Pinpoint the cell where the given text exists, returning its [X, Y] midpoint coordinate. 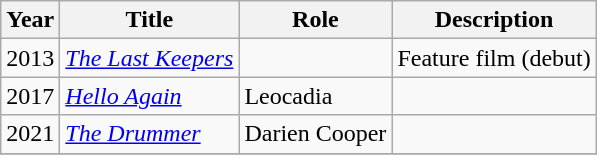
Hello Again [150, 96]
Year [30, 20]
The Last Keepers [150, 58]
2021 [30, 134]
2017 [30, 96]
Title [150, 20]
Role [316, 20]
Feature film (debut) [494, 58]
Description [494, 20]
The Drummer [150, 134]
Darien Cooper [316, 134]
2013 [30, 58]
Leocadia [316, 96]
